Extract the [X, Y] coordinate from the center of the cell holding the provided text.  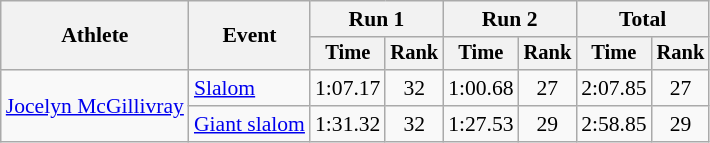
Jocelyn McGillivray [95, 106]
1:00.68 [480, 88]
Total [642, 19]
1:27.53 [480, 124]
Giant slalom [250, 124]
Event [250, 36]
Athlete [95, 36]
1:07.17 [348, 88]
Run 2 [510, 19]
1:31.32 [348, 124]
Slalom [250, 88]
2:58.85 [614, 124]
Run 1 [376, 19]
2:07.85 [614, 88]
